Locate the cell with the specified text and output its (x, y) center coordinate. 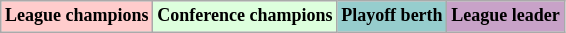
Conference champions (245, 16)
League champions (77, 16)
Playoff berth (392, 16)
League leader (506, 16)
